Provide the [x, y] coordinate of the cell's center where the given text is located.  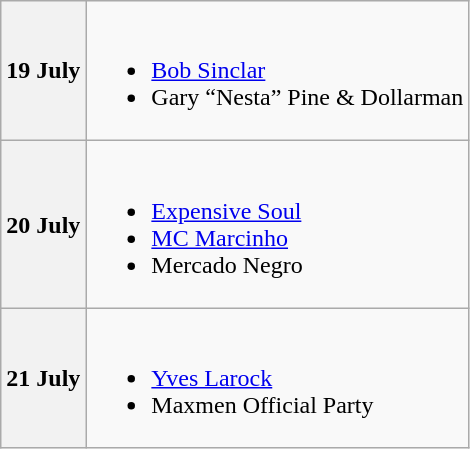
Bob SinclarGary “Nesta” Pine & Dollarman [278, 71]
Yves LarockMaxmen Official Party [278, 378]
19 July [44, 71]
Expensive SoulMC MarcinhoMercado Negro [278, 224]
21 July [44, 378]
20 July [44, 224]
